Scan for the cell matching the given text and deliver its [X, Y] coordinate at center. 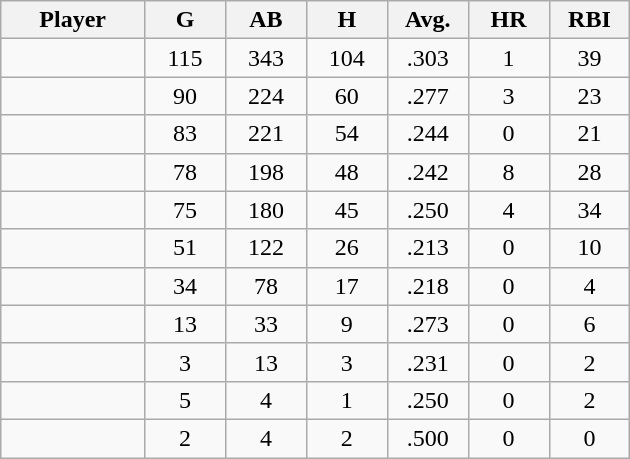
26 [346, 248]
115 [186, 58]
21 [590, 134]
AB [266, 20]
83 [186, 134]
HR [508, 20]
Player [73, 20]
.231 [428, 362]
343 [266, 58]
Avg. [428, 20]
198 [266, 172]
.277 [428, 96]
39 [590, 58]
224 [266, 96]
28 [590, 172]
104 [346, 58]
6 [590, 324]
45 [346, 210]
17 [346, 286]
9 [346, 324]
48 [346, 172]
54 [346, 134]
.213 [428, 248]
.218 [428, 286]
10 [590, 248]
G [186, 20]
60 [346, 96]
90 [186, 96]
180 [266, 210]
51 [186, 248]
23 [590, 96]
8 [508, 172]
221 [266, 134]
.244 [428, 134]
122 [266, 248]
33 [266, 324]
.500 [428, 438]
RBI [590, 20]
.303 [428, 58]
75 [186, 210]
.242 [428, 172]
.273 [428, 324]
H [346, 20]
5 [186, 400]
